For the text-containing cell, return its midpoint in (X, Y) coordinate format. 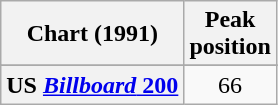
66 (230, 85)
Chart (1991) (92, 34)
US Billboard 200 (92, 85)
Peakposition (230, 34)
